Return the [X, Y] coordinate for the center point of the cell that contains the specified text.  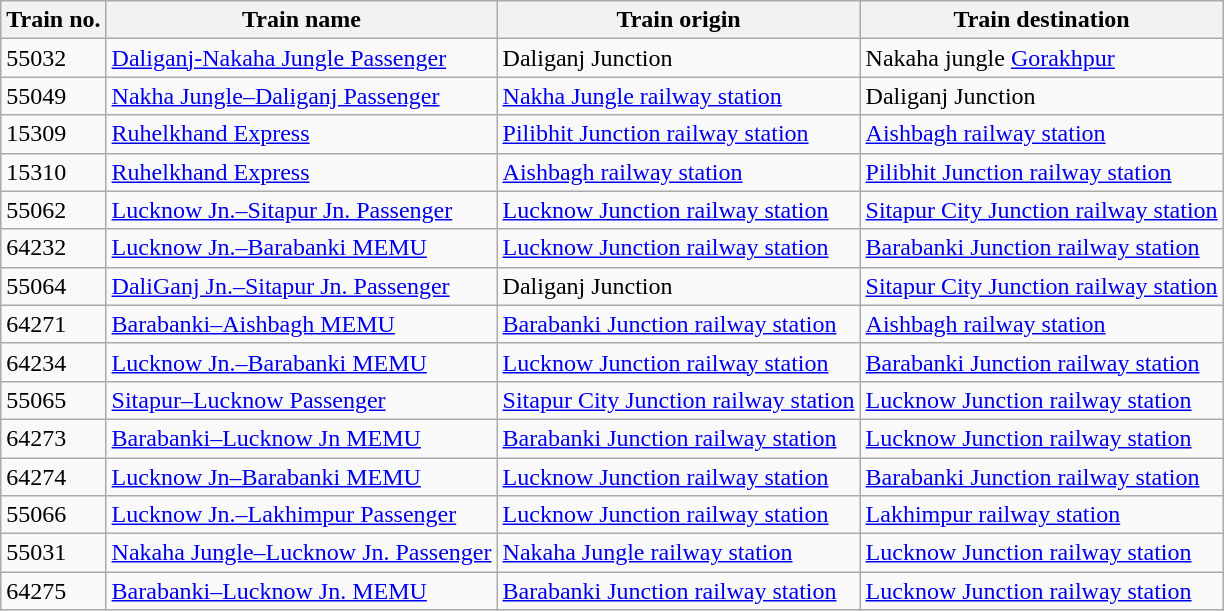
64275 [54, 591]
64271 [54, 324]
Train destination [1042, 20]
55031 [54, 553]
Barabanki–Lucknow Jn MEMU [302, 438]
55062 [54, 210]
Train name [302, 20]
Nakaha Jungle–Lucknow Jn. Passenger [302, 553]
Lucknow Jn.–Sitapur Jn. Passenger [302, 210]
Barabanki–Aishbagh MEMU [302, 324]
55066 [54, 515]
Nakaha Jungle railway station [678, 553]
Daliganj-Nakaha Jungle Passenger [302, 58]
55065 [54, 400]
55032 [54, 58]
64273 [54, 438]
DaliGanj Jn.–Sitapur Jn. Passenger [302, 286]
Lakhimpur railway station [1042, 515]
55049 [54, 96]
Nakha Jungle railway station [678, 96]
Barabanki–Lucknow Jn. MEMU [302, 591]
Nakaha jungle Gorakhpur [1042, 58]
Lucknow Jn–Barabanki MEMU [302, 477]
Nakha Jungle–Daliganj Passenger [302, 96]
64274 [54, 477]
Sitapur–Lucknow Passenger [302, 400]
Train no. [54, 20]
64232 [54, 248]
15309 [54, 134]
Lucknow Jn.–Lakhimpur Passenger [302, 515]
15310 [54, 172]
64234 [54, 362]
Train origin [678, 20]
55064 [54, 286]
